Find where the given text appears and provide that cell's center as (x, y) coordinate. 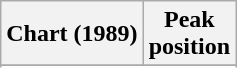
Peak position (189, 34)
Chart (1989) (72, 34)
